Search for the cell housing the specified text and yield its [X, Y] center coordinate. 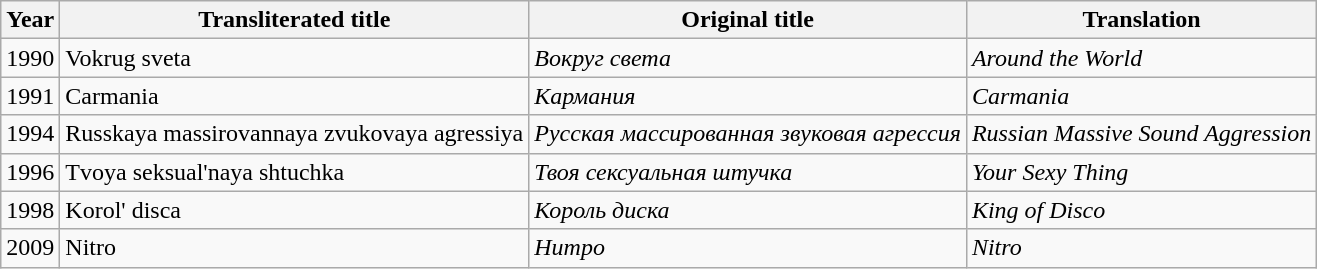
Year [30, 20]
Around the World [1141, 58]
1990 [30, 58]
Король диска [748, 210]
Твоя сексуальная штучка [748, 172]
Вокруг света [748, 58]
Korol' disca [294, 210]
Translation [1141, 20]
Russkaya massirovannaya zvukovaya agressiya [294, 134]
1998 [30, 210]
Vokrug sveta [294, 58]
1996 [30, 172]
1991 [30, 96]
Russian Massive Sound Aggression [1141, 134]
2009 [30, 248]
Transliterated title [294, 20]
Нитро [748, 248]
Русская массированная звуковая агрессия [748, 134]
Кармания [748, 96]
King of Disco [1141, 210]
Tvoya seksual'naya shtuchka [294, 172]
1994 [30, 134]
Your Sexy Thing [1141, 172]
Original title [748, 20]
